Find where the given text appears and provide that cell's center as (X, Y) coordinate. 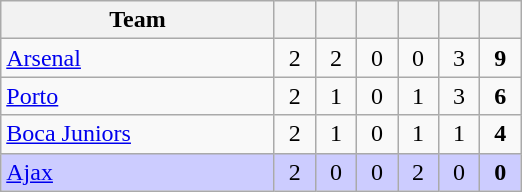
Boca Juniors (138, 134)
6 (500, 96)
9 (500, 58)
Arsenal (138, 58)
Porto (138, 96)
Ajax (138, 172)
Team (138, 20)
4 (500, 134)
